Capture the cell that displays the provided text and extract its (X, Y) central coordinate. 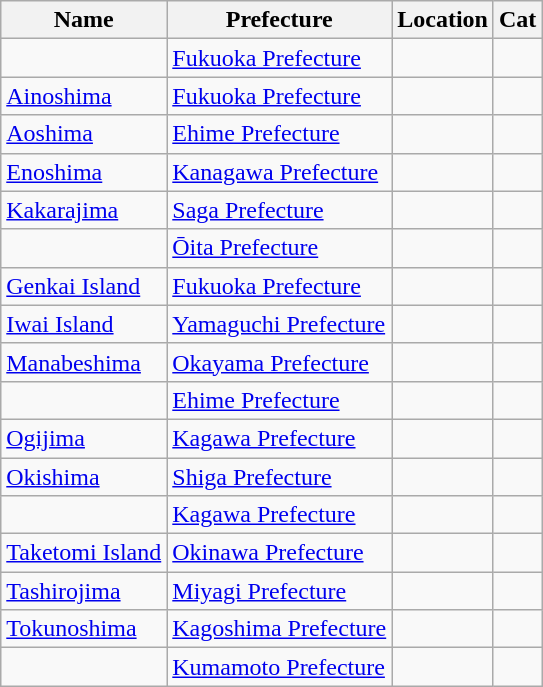
Taketomi Island (84, 553)
Ogijima (84, 438)
Prefecture (280, 20)
Okishima (84, 477)
Name (84, 20)
Genkai Island (84, 286)
Kumamoto Prefecture (280, 667)
Location (443, 20)
Iwai Island (84, 324)
Aoshima (84, 134)
Okayama Prefecture (280, 362)
Kakarajima (84, 210)
Ōita Prefecture (280, 248)
Enoshima (84, 172)
Tokunoshima (84, 629)
Yamaguchi Prefecture (280, 324)
Manabeshima (84, 362)
Saga Prefecture (280, 210)
Shiga Prefecture (280, 477)
Miyagi Prefecture (280, 591)
Okinawa Prefecture (280, 553)
Cat (517, 20)
Kanagawa Prefecture (280, 172)
Tashirojima (84, 591)
Ainoshima (84, 96)
Kagoshima Prefecture (280, 629)
